Identify which cell holds the provided text, then report its (x, y) central coordinate. 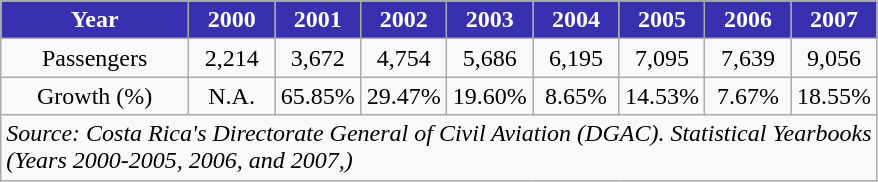
Year (95, 20)
2006 (748, 20)
5,686 (490, 58)
14.53% (662, 96)
Passengers (95, 58)
2003 (490, 20)
6,195 (576, 58)
7,095 (662, 58)
N.A. (232, 96)
2002 (404, 20)
Source: Costa Rica's Directorate General of Civil Aviation (DGAC). Statistical Yearbooks(Years 2000-2005, 2006, and 2007,) (439, 148)
2,214 (232, 58)
7,639 (748, 58)
4,754 (404, 58)
2000 (232, 20)
3,672 (318, 58)
2005 (662, 20)
2007 (834, 20)
9,056 (834, 58)
Growth (%) (95, 96)
29.47% (404, 96)
2004 (576, 20)
8.65% (576, 96)
2001 (318, 20)
65.85% (318, 96)
18.55% (834, 96)
19.60% (490, 96)
7.67% (748, 96)
